Output the [x, y] coordinate of the center of the cell containing the given text.  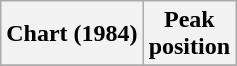
Chart (1984) [72, 34]
Peakposition [189, 34]
